Capture the cell that displays the provided text and extract its (X, Y) central coordinate. 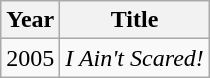
I Ain't Scared! (135, 58)
2005 (30, 58)
Year (30, 20)
Title (135, 20)
